Output the (X, Y) coordinate of the center of the cell containing the given text.  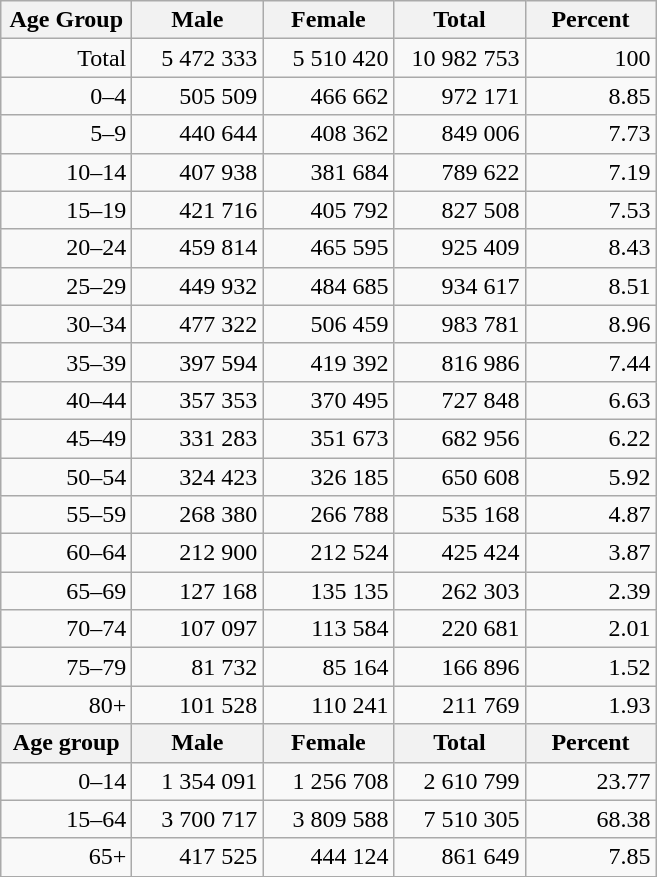
682 956 (460, 438)
357 353 (198, 400)
211 769 (460, 705)
816 986 (460, 362)
5–9 (66, 134)
444 124 (328, 857)
8.51 (590, 286)
7 510 305 (460, 819)
983 781 (460, 324)
7.85 (590, 857)
1 354 091 (198, 781)
80+ (66, 705)
972 171 (460, 96)
407 938 (198, 172)
6.63 (590, 400)
351 673 (328, 438)
55–59 (66, 515)
113 584 (328, 629)
10–14 (66, 172)
449 932 (198, 286)
127 168 (198, 591)
324 423 (198, 477)
419 392 (328, 362)
85 164 (328, 667)
135 135 (328, 591)
506 459 (328, 324)
0–14 (66, 781)
3.87 (590, 553)
1.52 (590, 667)
7.73 (590, 134)
45–49 (66, 438)
5.92 (590, 477)
15–19 (66, 210)
535 168 (460, 515)
425 424 (460, 553)
75–79 (66, 667)
2 610 799 (460, 781)
408 362 (328, 134)
466 662 (328, 96)
827 508 (460, 210)
Age group (66, 743)
65–69 (66, 591)
23.77 (590, 781)
477 322 (198, 324)
107 097 (198, 629)
220 681 (460, 629)
405 792 (328, 210)
60–64 (66, 553)
35–39 (66, 362)
925 409 (460, 248)
5 472 333 (198, 58)
8.85 (590, 96)
2.39 (590, 591)
465 595 (328, 248)
100 (590, 58)
65+ (66, 857)
212 900 (198, 553)
101 528 (198, 705)
370 495 (328, 400)
262 303 (460, 591)
7.19 (590, 172)
8.96 (590, 324)
484 685 (328, 286)
268 380 (198, 515)
3 700 717 (198, 819)
20–24 (66, 248)
166 896 (460, 667)
15–64 (66, 819)
7.44 (590, 362)
8.43 (590, 248)
789 622 (460, 172)
110 241 (328, 705)
381 684 (328, 172)
1.93 (590, 705)
25–29 (66, 286)
81 732 (198, 667)
397 594 (198, 362)
440 644 (198, 134)
68.38 (590, 819)
6.22 (590, 438)
5 510 420 (328, 58)
266 788 (328, 515)
40–44 (66, 400)
2.01 (590, 629)
0–4 (66, 96)
421 716 (198, 210)
459 814 (198, 248)
331 283 (198, 438)
650 608 (460, 477)
505 509 (198, 96)
212 524 (328, 553)
326 185 (328, 477)
3 809 588 (328, 819)
10 982 753 (460, 58)
Age Group (66, 20)
417 525 (198, 857)
934 617 (460, 286)
30–34 (66, 324)
849 006 (460, 134)
1 256 708 (328, 781)
50–54 (66, 477)
7.53 (590, 210)
861 649 (460, 857)
727 848 (460, 400)
70–74 (66, 629)
4.87 (590, 515)
